Extract the [x, y] coordinate from the center of the cell holding the provided text.  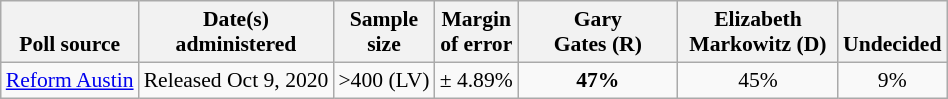
47% [598, 80]
9% [892, 80]
Reform Austin [70, 80]
Date(s)administered [236, 32]
Released Oct 9, 2020 [236, 80]
GaryGates (R) [598, 32]
± 4.89% [476, 80]
Marginof error [476, 32]
Undecided [892, 32]
Poll source [70, 32]
45% [758, 80]
>400 (LV) [384, 80]
ElizabethMarkowitz (D) [758, 32]
Samplesize [384, 32]
